Detect which cell encompasses the target text, then output its [x, y] center coordinate. 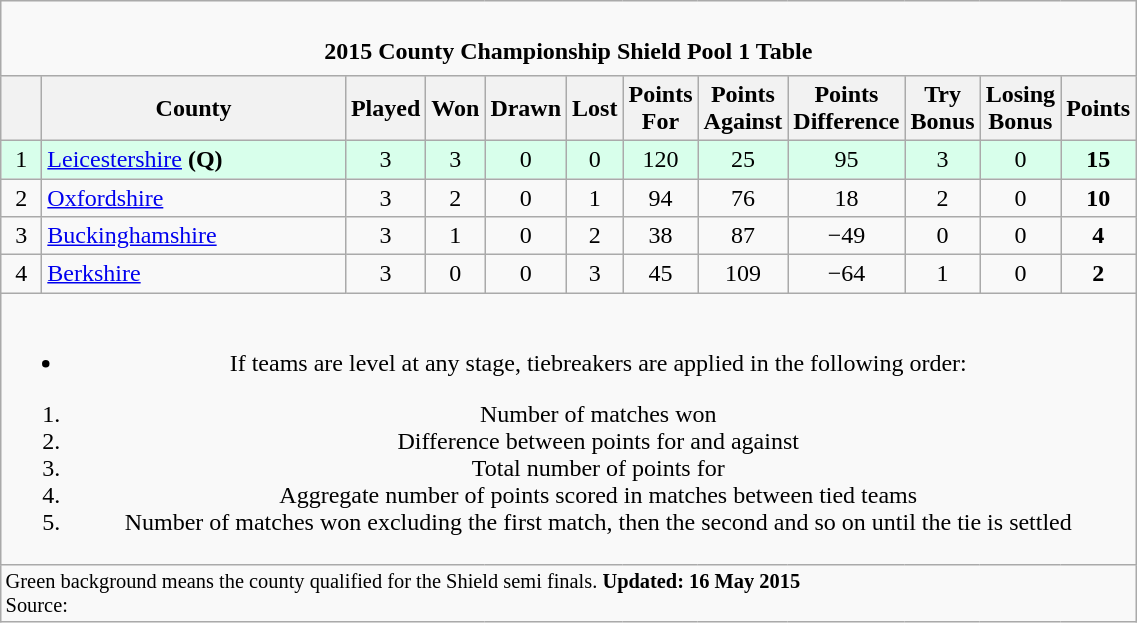
38 [660, 236]
Leicestershire (Q) [194, 159]
15 [1098, 159]
Points [1098, 108]
45 [660, 274]
Points Against [743, 108]
94 [660, 197]
−49 [846, 236]
Buckinghamshire [194, 236]
95 [846, 159]
109 [743, 274]
120 [660, 159]
18 [846, 197]
76 [743, 197]
25 [743, 159]
−64 [846, 274]
Won [456, 108]
87 [743, 236]
Drawn [526, 108]
Points For [660, 108]
Losing Bonus [1020, 108]
Points Difference [846, 108]
10 [1098, 197]
Lost [595, 108]
County [194, 108]
Try Bonus [942, 108]
Berkshire [194, 274]
Played [385, 108]
Oxfordshire [194, 197]
Green background means the county qualified for the Shield semi finals. Updated: 16 May 2015Source: [568, 594]
